From the cell containing the given text, extract its center point as [x, y] coordinate. 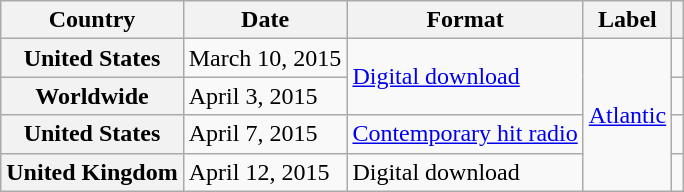
April 3, 2015 [265, 96]
March 10, 2015 [265, 58]
Format [465, 20]
Contemporary hit radio [465, 134]
April 7, 2015 [265, 134]
United Kingdom [92, 172]
Label [627, 20]
Atlantic [627, 115]
Worldwide [92, 96]
Country [92, 20]
April 12, 2015 [265, 172]
Date [265, 20]
